From the cell containing the given text, extract its center point as [x, y] coordinate. 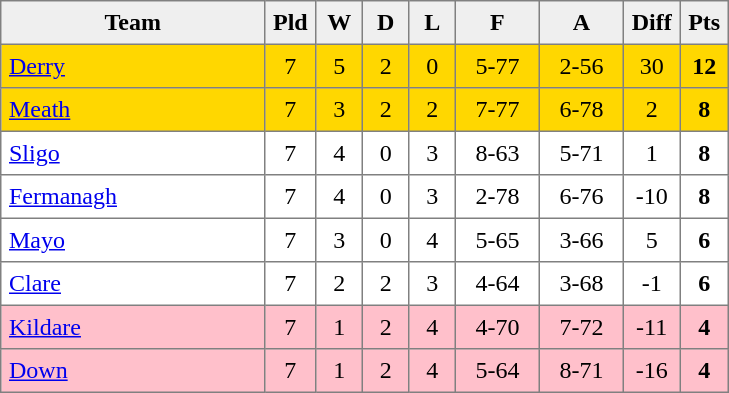
7-77 [497, 110]
6-76 [581, 197]
Clare [133, 284]
Meath [133, 110]
W [339, 23]
Sligo [133, 153]
2-78 [497, 197]
5-65 [497, 240]
8-71 [581, 371]
Team [133, 23]
-1 [651, 284]
4-70 [497, 327]
-11 [651, 327]
30 [651, 66]
5-71 [581, 153]
A [581, 23]
2-56 [581, 66]
-16 [651, 371]
Down [133, 371]
L [432, 23]
6-78 [581, 110]
8-63 [497, 153]
Derry [133, 66]
Mayo [133, 240]
3-68 [581, 284]
Pts [704, 23]
7-72 [581, 327]
4-64 [497, 284]
12 [704, 66]
Pld [290, 23]
Kildare [133, 327]
F [497, 23]
-10 [651, 197]
5-64 [497, 371]
5-77 [497, 66]
Diff [651, 23]
3-66 [581, 240]
Fermanagh [133, 197]
D [385, 23]
